Capture the cell that displays the provided text and extract its [X, Y] central coordinate. 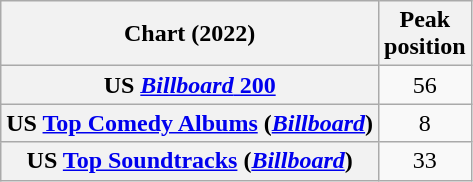
8 [425, 123]
Peakposition [425, 34]
US Top Soundtracks (Billboard) [190, 161]
Chart (2022) [190, 34]
33 [425, 161]
US Top Comedy Albums (Billboard) [190, 123]
56 [425, 85]
US Billboard 200 [190, 85]
